Capture the cell that displays the provided text and extract its [x, y] central coordinate. 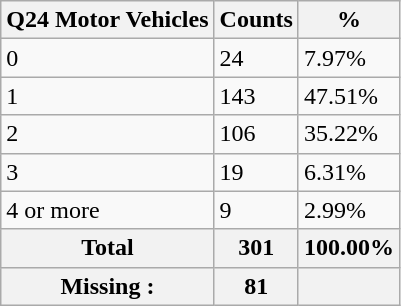
Q24 Motor Vehicles [108, 20]
7.97% [348, 58]
301 [256, 248]
47.51% [348, 96]
1 [108, 96]
Missing : [108, 286]
143 [256, 96]
2 [108, 134]
35.22% [348, 134]
% [348, 20]
Counts [256, 20]
19 [256, 172]
0 [108, 58]
2.99% [348, 210]
3 [108, 172]
106 [256, 134]
9 [256, 210]
24 [256, 58]
4 or more [108, 210]
81 [256, 286]
100.00% [348, 248]
6.31% [348, 172]
Total [108, 248]
